Determine the [X, Y] coordinate at the center of the cell enclosing the given text.  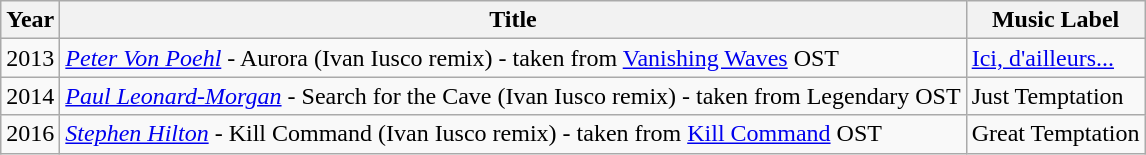
Paul Leonard-Morgan - Search for the Cave (Ivan Iusco remix) - taken from Legendary OST [513, 96]
Ici, d'ailleurs... [1056, 58]
Peter Von Poehl - Aurora (Ivan Iusco remix) - taken from Vanishing Waves OST [513, 58]
Stephen Hilton - Kill Command (Ivan Iusco remix) - taken from Kill Command OST [513, 134]
Great Temptation [1056, 134]
2016 [30, 134]
Year [30, 20]
2014 [30, 96]
2013 [30, 58]
Music Label [1056, 20]
Just Temptation [1056, 96]
Title [513, 20]
